Pinpoint the cell where the given text exists, returning its (x, y) midpoint coordinate. 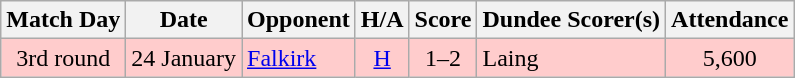
Date (184, 20)
1–2 (443, 58)
24 January (184, 58)
H/A (382, 20)
Score (443, 20)
Falkirk (299, 58)
Dundee Scorer(s) (572, 20)
H (382, 58)
Match Day (64, 20)
Attendance (730, 20)
5,600 (730, 58)
3rd round (64, 58)
Opponent (299, 20)
Laing (572, 58)
